Return the (x, y) coordinate for the center point of the cell that contains the specified text.  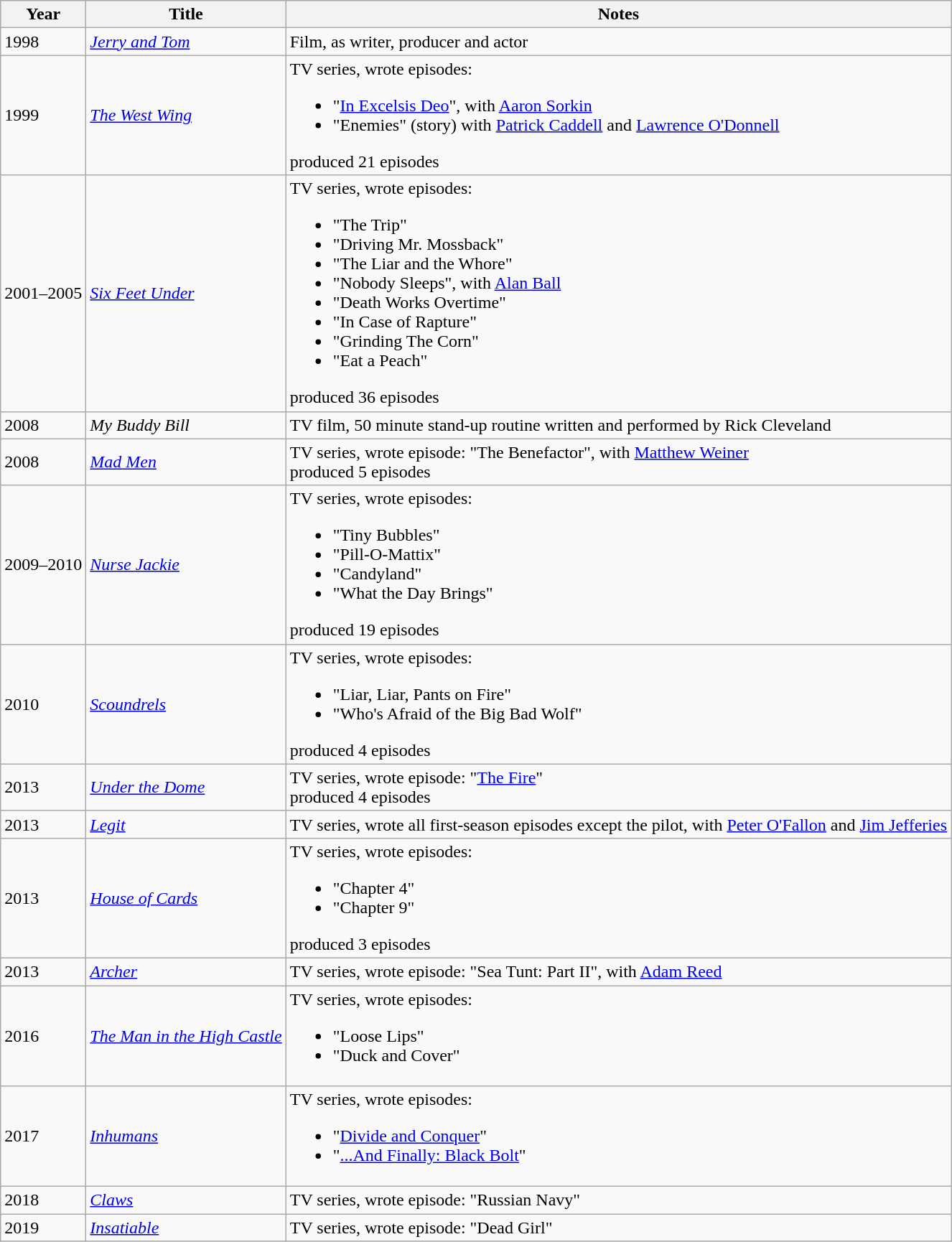
Under the Dome (186, 787)
Jerry and Tom (186, 42)
TV series, wrote episodes:"In Excelsis Deo", with Aaron Sorkin"Enemies" (story) with Patrick Caddell and Lawrence O'Donnellproduced 21 episodes (618, 115)
TV series, wrote episodes:"Divide and Conquer""...And Finally: Black Bolt" (618, 1136)
TV series, wrote episodes:"Tiny Bubbles""Pill-O-Mattix""Candyland""What the Day Brings"produced 19 episodes (618, 564)
Six Feet Under (186, 293)
2001–2005 (43, 293)
TV series, wrote episode: "Sea Tunt: Part II", with Adam Reed (618, 971)
1999 (43, 115)
TV film, 50 minute stand-up routine written and performed by Rick Cleveland (618, 425)
TV series, wrote all first-season episodes except the pilot, with Peter O'Fallon and Jim Jefferies (618, 824)
TV series, wrote episode: "Dead Girl" (618, 1228)
Claws (186, 1200)
2017 (43, 1136)
2018 (43, 1200)
2009–2010 (43, 564)
Nurse Jackie (186, 564)
Title (186, 14)
The West Wing (186, 115)
TV series, wrote episode: "Russian Navy" (618, 1200)
TV series, wrote episode: "The Benefactor", with Matthew Weinerproduced 5 episodes (618, 462)
Inhumans (186, 1136)
2019 (43, 1228)
Year (43, 14)
Mad Men (186, 462)
TV series, wrote episodes:"Liar, Liar, Pants on Fire""Who's Afraid of the Big Bad Wolf"produced 4 episodes (618, 704)
TV series, wrote episodes:"Chapter 4""Chapter 9"produced 3 episodes (618, 897)
Film, as writer, producer and actor (618, 42)
The Man in the High Castle (186, 1035)
1998 (43, 42)
House of Cards (186, 897)
Notes (618, 14)
TV series, wrote episodes:"Loose Lips""Duck and Cover" (618, 1035)
TV series, wrote episode: "The Fire"produced 4 episodes (618, 787)
Legit (186, 824)
Scoundrels (186, 704)
2016 (43, 1035)
Archer (186, 971)
2010 (43, 704)
Insatiable (186, 1228)
My Buddy Bill (186, 425)
